Find where the given text appears and provide that cell's center as [X, Y] coordinate. 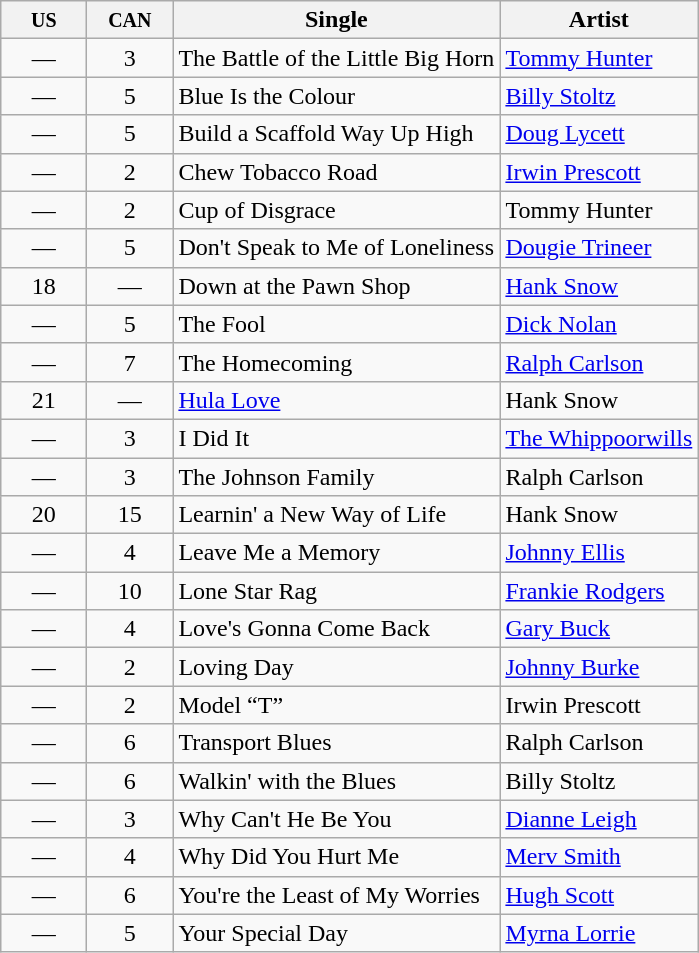
10 [130, 591]
Single [336, 20]
The Battle of the Little Big Horn [336, 58]
Learnin' a New Way of Life [336, 515]
Lone Star Rag [336, 591]
I Did It [336, 438]
Dianne Leigh [599, 819]
Your Special Day [336, 933]
Walkin' with the Blues [336, 781]
You're the Least of My Worries [336, 895]
Love's Gonna Come Back [336, 629]
Myrna Lorrie [599, 933]
Transport Blues [336, 743]
Johnny Burke [599, 667]
Artist [599, 20]
The Homecoming [336, 362]
Blue Is the Colour [336, 96]
Doug Lycett [599, 134]
The Whippoorwills [599, 438]
Model “T” [336, 705]
15 [130, 515]
CAN [130, 20]
The Fool [336, 324]
Chew Tobacco Road [336, 172]
18 [44, 286]
Dougie Trineer [599, 248]
The Johnson Family [336, 477]
Gary Buck [599, 629]
Hula Love [336, 400]
Loving Day [336, 667]
Cup of Disgrace [336, 210]
21 [44, 400]
Build a Scaffold Way Up High [336, 134]
Why Can't He Be You [336, 819]
Don't Speak to Me of Loneliness [336, 248]
Frankie Rodgers [599, 591]
20 [44, 515]
US [44, 20]
Why Did You Hurt Me [336, 857]
Johnny Ellis [599, 553]
Hugh Scott [599, 895]
Down at the Pawn Shop [336, 286]
Merv Smith [599, 857]
Dick Nolan [599, 324]
7 [130, 362]
Leave Me a Memory [336, 553]
